Locate the cell with the specified text and output its [x, y] center coordinate. 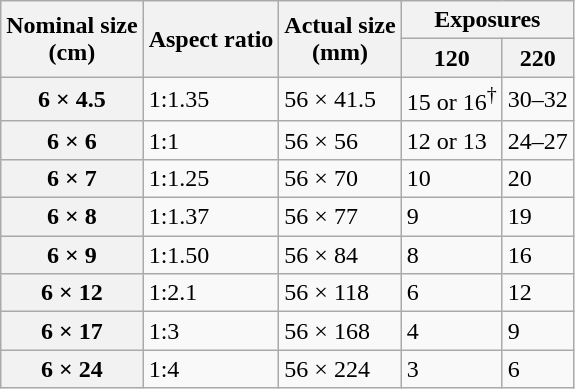
120 [452, 58]
220 [538, 58]
1:1.37 [211, 217]
8 [452, 255]
1:2.1 [211, 293]
Actual size(mm) [340, 39]
1:1.25 [211, 178]
Exposures [487, 20]
56 × 224 [340, 369]
16 [538, 255]
Aspect ratio [211, 39]
12 or 13 [452, 140]
6 × 24 [72, 369]
1:1 [211, 140]
12 [538, 293]
4 [452, 331]
56 × 118 [340, 293]
24–27 [538, 140]
1:3 [211, 331]
1:1.50 [211, 255]
19 [538, 217]
56 × 84 [340, 255]
56 × 70 [340, 178]
6 × 8 [72, 217]
6 × 9 [72, 255]
6 × 12 [72, 293]
6 × 7 [72, 178]
56 × 41.5 [340, 100]
1:1.35 [211, 100]
10 [452, 178]
6 × 17 [72, 331]
15 or 16† [452, 100]
20 [538, 178]
Nominal size(cm) [72, 39]
30–32 [538, 100]
56 × 168 [340, 331]
1:4 [211, 369]
3 [452, 369]
6 × 6 [72, 140]
6 × 4.5 [72, 100]
56 × 77 [340, 217]
56 × 56 [340, 140]
